From the cell containing the given text, extract its center point as (x, y) coordinate. 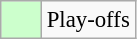
Play-offs (88, 20)
